Detect which cell encompasses the target text, then output its [X, Y] center coordinate. 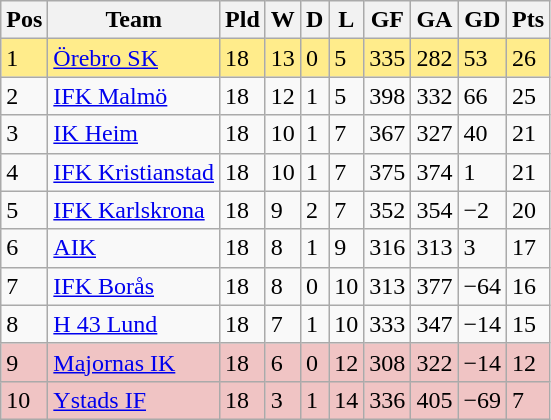
Majornas IK [134, 362]
333 [388, 324]
IFK Kristianstad [134, 172]
374 [434, 172]
Pos [24, 20]
40 [482, 134]
13 [282, 58]
332 [434, 96]
14 [346, 400]
308 [388, 362]
IFK Borås [134, 286]
352 [388, 210]
15 [528, 324]
20 [528, 210]
367 [388, 134]
−64 [482, 286]
4 [24, 172]
IFK Malmö [134, 96]
398 [388, 96]
282 [434, 58]
375 [388, 172]
26 [528, 58]
−69 [482, 400]
GD [482, 20]
H 43 Lund [134, 324]
335 [388, 58]
Pld [243, 20]
66 [482, 96]
Team [134, 20]
AIK [134, 248]
17 [528, 248]
Pts [528, 20]
W [282, 20]
−2 [482, 210]
347 [434, 324]
322 [434, 362]
GA [434, 20]
L [346, 20]
IFK Karlskrona [134, 210]
327 [434, 134]
25 [528, 96]
53 [482, 58]
336 [388, 400]
405 [434, 400]
IK Heim [134, 134]
Örebro SK [134, 58]
16 [528, 286]
377 [434, 286]
316 [388, 248]
Ystads IF [134, 400]
354 [434, 210]
D [314, 20]
GF [388, 20]
